Find where the given text appears and provide that cell's center as (X, Y) coordinate. 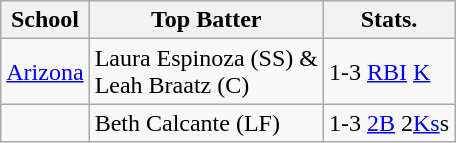
1-3 2B 2Kss (388, 123)
School (45, 20)
Beth Calcante (LF) (206, 123)
Top Batter (206, 20)
Laura Espinoza (SS) &Leah Braatz (C) (206, 72)
Stats. (388, 20)
1-3 RBI K (388, 72)
Arizona (45, 72)
